Detect which cell encompasses the target text, then output its [x, y] center coordinate. 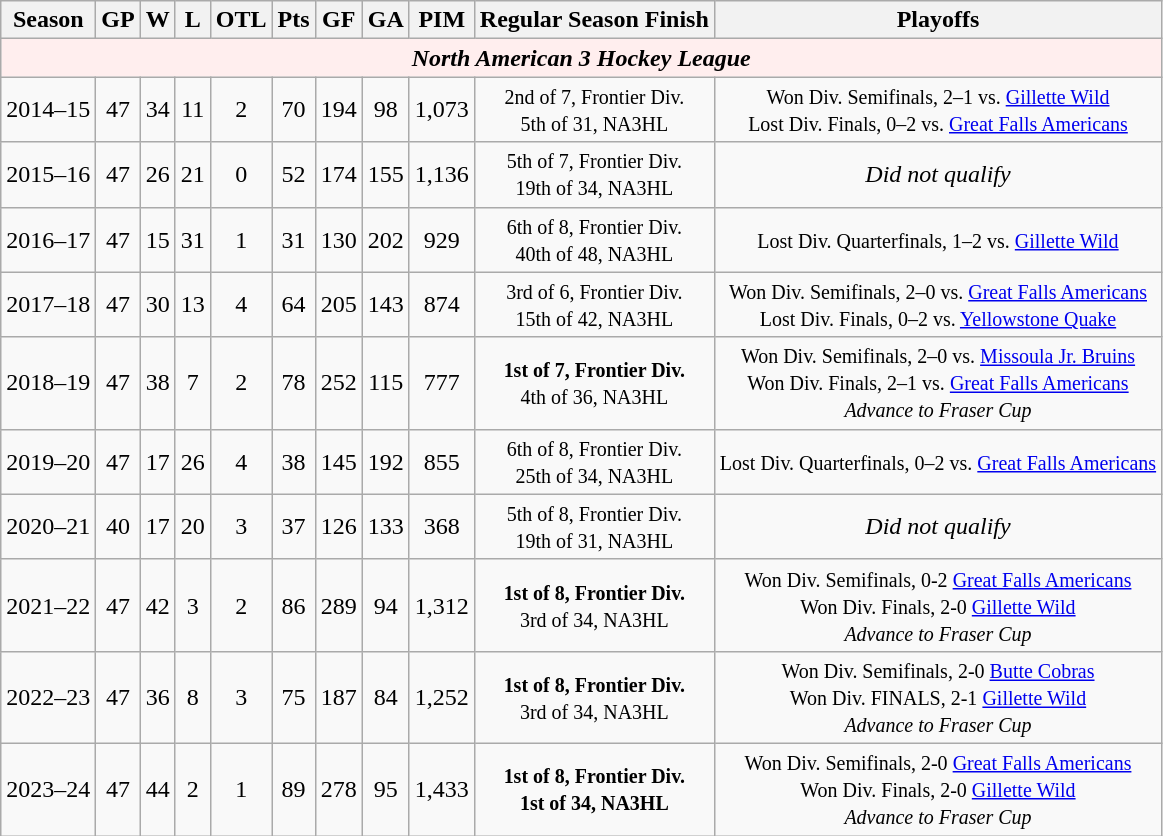
368 [442, 526]
Regular Season Finish [594, 20]
78 [294, 383]
1,433 [442, 789]
133 [386, 526]
5th of 8, Frontier Div.19th of 31, NA3HL [594, 526]
2016–17 [48, 240]
30 [158, 304]
2nd of 7, Frontier Div.5th of 31, NA3HL [594, 110]
126 [338, 526]
36 [158, 697]
2018–19 [48, 383]
2021–22 [48, 605]
70 [294, 110]
8 [192, 697]
143 [386, 304]
34 [158, 110]
2015–16 [48, 174]
3rd of 6, Frontier Div.15th of 42, NA3HL [594, 304]
OTL [241, 20]
Lost Div. Quarterfinals, 1–2 vs. Gillette Wild [938, 240]
2019–20 [48, 462]
GA [386, 20]
1,073 [442, 110]
Pts [294, 20]
130 [338, 240]
86 [294, 605]
1,312 [442, 605]
Won Div. Semifinals, 2–1 vs. Gillette WildLost Div. Finals, 0–2 vs. Great Falls Americans [938, 110]
37 [294, 526]
174 [338, 174]
13 [192, 304]
0 [241, 174]
15 [158, 240]
278 [338, 789]
Lost Div. Quarterfinals, 0–2 vs. Great Falls Americans [938, 462]
Won Div. Semifinals, 2–0 vs. Missoula Jr. BruinsWon Div. Finals, 2–1 vs. Great Falls AmericansAdvance to Fraser Cup [938, 383]
11 [192, 110]
5th of 7, Frontier Div.19th of 34, NA3HL [594, 174]
252 [338, 383]
52 [294, 174]
94 [386, 605]
929 [442, 240]
Season [48, 20]
187 [338, 697]
North American 3 Hockey League [582, 58]
1,252 [442, 697]
2023–24 [48, 789]
155 [386, 174]
202 [386, 240]
2017–18 [48, 304]
Won Div. Semifinals, 0-2 Great Falls AmericansWon Div. Finals, 2-0 Gillette WildAdvance to Fraser Cup [938, 605]
L [192, 20]
115 [386, 383]
84 [386, 697]
42 [158, 605]
6th of 8, Frontier Div.40th of 48, NA3HL [594, 240]
1st of 7, Frontier Div.4th of 36, NA3HL [594, 383]
W [158, 20]
855 [442, 462]
6th of 8, Frontier Div.25th of 34, NA3HL [594, 462]
GP [118, 20]
205 [338, 304]
89 [294, 789]
20 [192, 526]
2014–15 [48, 110]
1st of 8, Frontier Div.1st of 34, NA3HL [594, 789]
145 [338, 462]
192 [386, 462]
Won Div. Semifinals, 2-0 Butte CobrasWon Div. FINALS, 2-1 Gillette WildAdvance to Fraser Cup [938, 697]
874 [442, 304]
75 [294, 697]
GF [338, 20]
95 [386, 789]
44 [158, 789]
2020–21 [48, 526]
Playoffs [938, 20]
777 [442, 383]
Won Div. Semifinals, 2–0 vs. Great Falls AmericansLost Div. Finals, 0–2 vs. Yellowstone Quake [938, 304]
2022–23 [48, 697]
289 [338, 605]
194 [338, 110]
Won Div. Semifinals, 2-0 Great Falls AmericansWon Div. Finals, 2-0 Gillette WildAdvance to Fraser Cup [938, 789]
98 [386, 110]
1,136 [442, 174]
64 [294, 304]
7 [192, 383]
21 [192, 174]
PIM [442, 20]
40 [118, 526]
